Detect which cell encompasses the target text, then output its [X, Y] center coordinate. 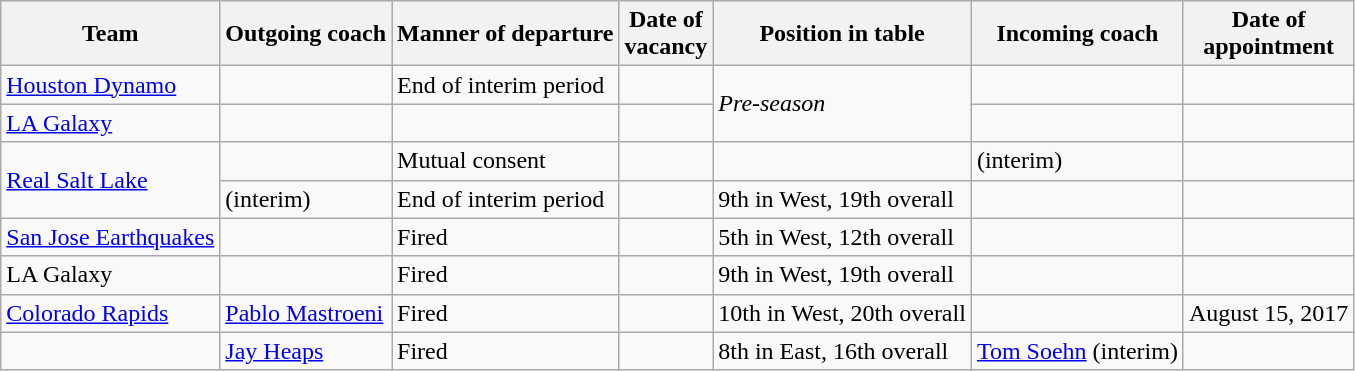
Team [110, 34]
Houston Dynamo [110, 85]
Date of vacancy [666, 34]
Position in table [842, 34]
Real Salt Lake [110, 180]
Pablo Mastroeni [306, 313]
5th in West, 12th overall [842, 237]
Outgoing coach [306, 34]
Mutual consent [506, 161]
San Jose Earthquakes [110, 237]
Date of appointment [1268, 34]
Colorado Rapids [110, 313]
Pre-season [842, 104]
10th in West, 20th overall [842, 313]
Manner of departure [506, 34]
Tom Soehn (interim) [1077, 351]
Incoming coach [1077, 34]
August 15, 2017 [1268, 313]
Jay Heaps [306, 351]
8th in East, 16th overall [842, 351]
